For the text-containing cell, return its midpoint in [x, y] coordinate format. 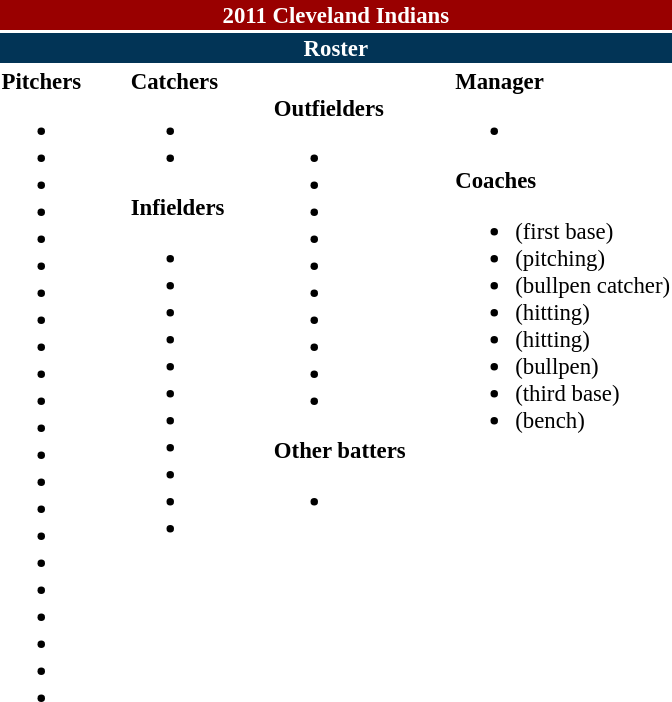
Roster [336, 48]
2011 Cleveland Indians [336, 15]
